Capture the cell that displays the provided text and extract its (x, y) central coordinate. 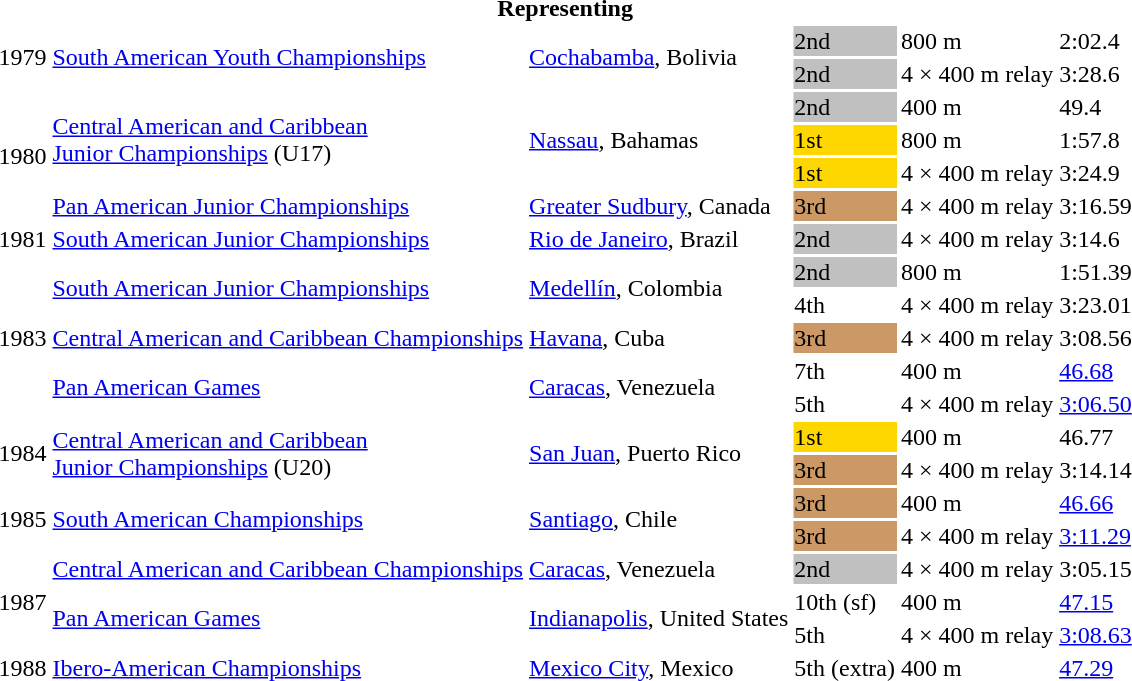
Santiago, Chile (659, 520)
Greater Sudbury, Canada (659, 206)
Central American and CaribbeanJunior Championships (U20) (288, 454)
Medellín, Colombia (659, 288)
Rio de Janeiro, Brazil (659, 239)
San Juan, Puerto Rico (659, 454)
South American Championships (288, 520)
Cochabamba, Bolivia (659, 58)
Indianapolis, United States (659, 618)
10th (sf) (845, 602)
Nassau, Bahamas (659, 140)
Central American and CaribbeanJunior Championships (U17) (288, 140)
Havana, Cuba (659, 338)
South American Youth Championships (288, 58)
Pan American Junior Championships (288, 206)
7th (845, 371)
4th (845, 305)
